Identify which cell holds the provided text, then report its [x, y] central coordinate. 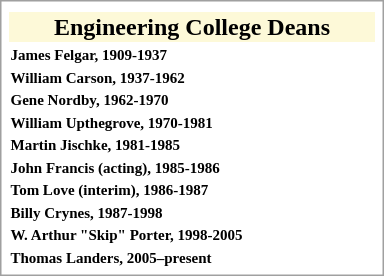
Martin Jischke, 1981-1985 [192, 145]
Billy Crynes, 1987-1998 [192, 212]
William Upthegrove, 1970-1981 [192, 122]
William Carson, 1937-1962 [192, 78]
James Felgar, 1909-1937 [192, 55]
Gene Nordby, 1962-1970 [192, 100]
John Francis (acting), 1985-1986 [192, 168]
Thomas Landers, 2005–present [192, 258]
Tom Love (interim), 1986-1987 [192, 190]
Engineering College Deans [192, 27]
W. Arthur "Skip" Porter, 1998-2005 [192, 235]
